Find where the given text appears and provide that cell's center as [X, Y] coordinate. 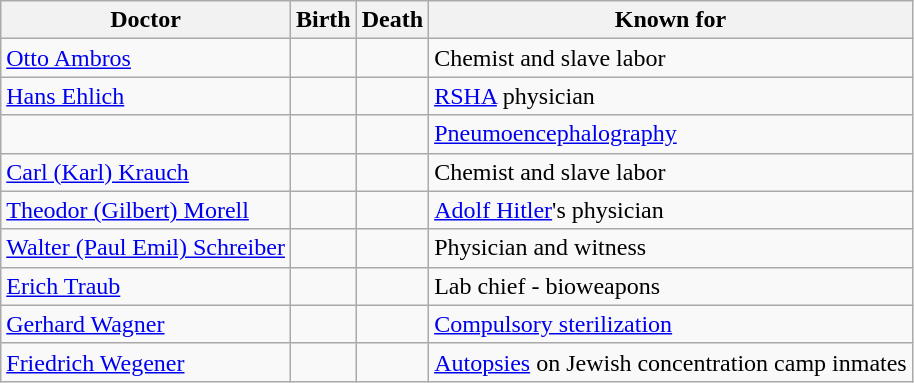
Erich Traub [146, 286]
Autopsies on Jewish concentration camp inmates [671, 362]
Carl (Karl) Krauch [146, 172]
RSHA physician [671, 96]
Physician and witness [671, 248]
Theodor (Gilbert) Morell [146, 210]
Adolf Hitler's physician [671, 210]
Death [392, 20]
Otto Ambros [146, 58]
Doctor [146, 20]
Pneumoencephalography [671, 134]
Gerhard Wagner [146, 324]
Walter (Paul Emil) Schreiber [146, 248]
Friedrich Wegener [146, 362]
Birth [323, 20]
Hans Ehlich [146, 96]
Known for [671, 20]
Lab chief - bioweapons [671, 286]
Compulsory sterilization [671, 324]
